Find where the given text appears and provide that cell's center as [x, y] coordinate. 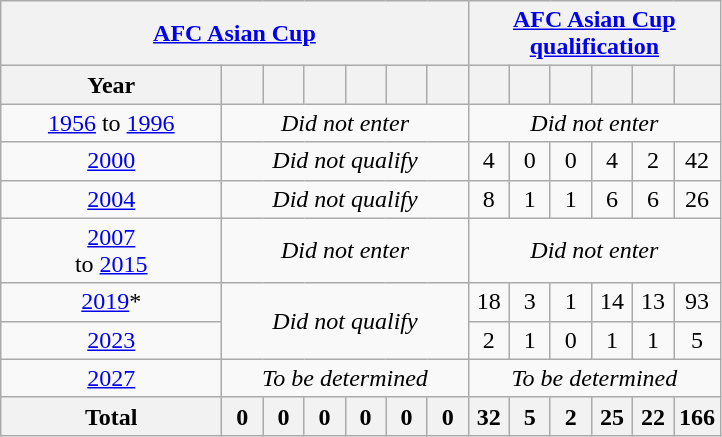
8 [488, 199]
32 [488, 416]
3 [530, 302]
22 [652, 416]
2023 [112, 340]
25 [612, 416]
Year [112, 85]
2004 [112, 199]
93 [698, 302]
AFC Asian Cup [234, 34]
2007to 2015 [112, 250]
42 [698, 161]
18 [488, 302]
26 [698, 199]
13 [652, 302]
Total [112, 416]
2000 [112, 161]
2027 [112, 378]
AFC Asian Cup qualification [594, 34]
166 [698, 416]
14 [612, 302]
2019* [112, 302]
1956 to 1996 [112, 123]
